Determine the (X, Y) coordinate at the center of the cell enclosing the given text.  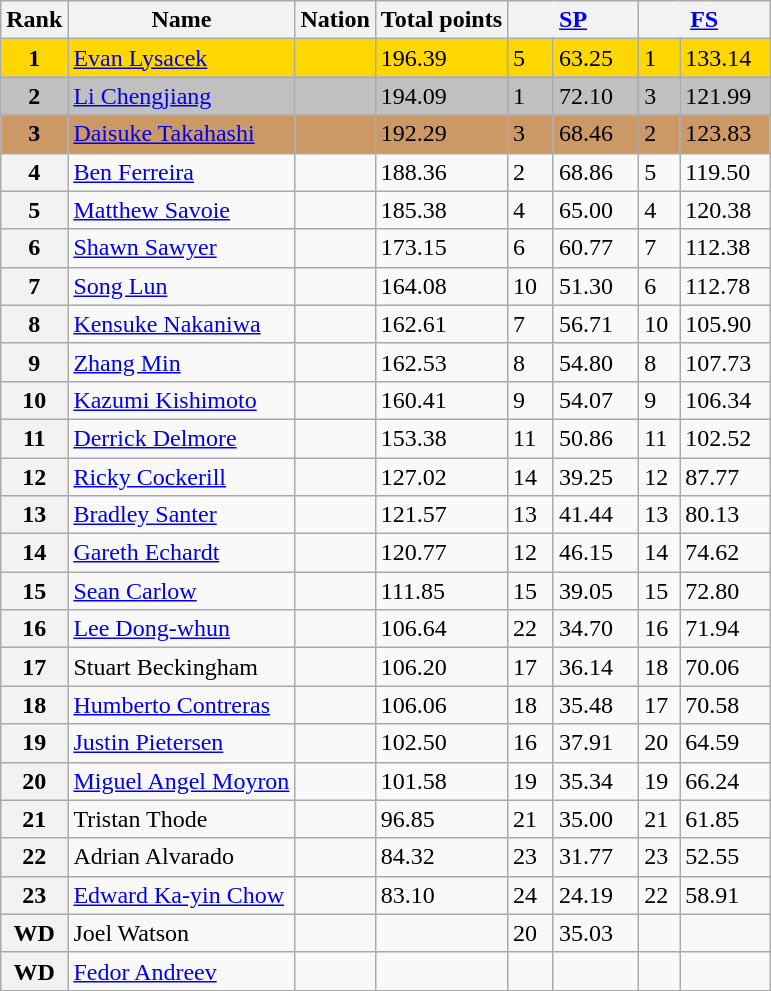
Li Chengjiang (182, 96)
194.09 (441, 96)
87.77 (725, 477)
74.62 (725, 553)
84.32 (441, 857)
72.80 (725, 591)
123.83 (725, 134)
Name (182, 20)
Lee Dong-whun (182, 629)
35.48 (596, 705)
119.50 (725, 172)
34.70 (596, 629)
133.14 (725, 58)
162.53 (441, 362)
36.14 (596, 667)
102.52 (725, 438)
121.99 (725, 96)
65.00 (596, 210)
68.86 (596, 172)
56.71 (596, 324)
35.34 (596, 781)
35.03 (596, 933)
127.02 (441, 477)
Ricky Cockerill (182, 477)
Kazumi Kishimoto (182, 400)
Derrick Delmore (182, 438)
Joel Watson (182, 933)
111.85 (441, 591)
83.10 (441, 895)
101.58 (441, 781)
54.80 (596, 362)
162.61 (441, 324)
Sean Carlow (182, 591)
Miguel Angel Moyron (182, 781)
68.46 (596, 134)
SP (574, 20)
35.00 (596, 819)
106.64 (441, 629)
80.13 (725, 515)
Justin Pietersen (182, 743)
160.41 (441, 400)
66.24 (725, 781)
Daisuke Takahashi (182, 134)
188.36 (441, 172)
63.25 (596, 58)
Total points (441, 20)
105.90 (725, 324)
121.57 (441, 515)
39.25 (596, 477)
Edward Ka-yin Chow (182, 895)
24.19 (596, 895)
46.15 (596, 553)
153.38 (441, 438)
71.94 (725, 629)
64.59 (725, 743)
54.07 (596, 400)
Shawn Sawyer (182, 248)
106.20 (441, 667)
52.55 (725, 857)
37.91 (596, 743)
Ben Ferreira (182, 172)
60.77 (596, 248)
Evan Lysacek (182, 58)
Bradley Santer (182, 515)
Nation (335, 20)
Tristan Thode (182, 819)
106.34 (725, 400)
112.38 (725, 248)
192.29 (441, 134)
Zhang Min (182, 362)
24 (531, 895)
96.85 (441, 819)
Stuart Beckingham (182, 667)
112.78 (725, 286)
164.08 (441, 286)
72.10 (596, 96)
120.77 (441, 553)
Gareth Echardt (182, 553)
61.85 (725, 819)
106.06 (441, 705)
102.50 (441, 743)
39.05 (596, 591)
Rank (34, 20)
185.38 (441, 210)
173.15 (441, 248)
196.39 (441, 58)
51.30 (596, 286)
Song Lun (182, 286)
58.91 (725, 895)
Adrian Alvarado (182, 857)
120.38 (725, 210)
Matthew Savoie (182, 210)
Humberto Contreras (182, 705)
70.06 (725, 667)
31.77 (596, 857)
50.86 (596, 438)
70.58 (725, 705)
Fedor Andreev (182, 971)
41.44 (596, 515)
FS (704, 20)
Kensuke Nakaniwa (182, 324)
107.73 (725, 362)
